Find where the given text appears and provide that cell's center as [X, Y] coordinate. 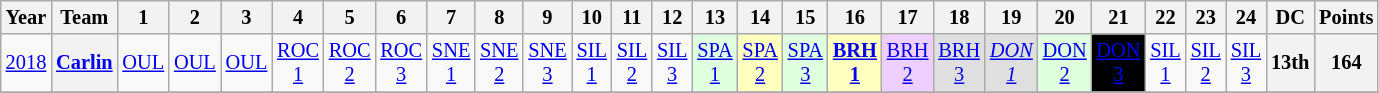
SPA2 [760, 63]
21 [1119, 17]
23 [1206, 17]
Year [26, 17]
ROC2 [350, 63]
DON3 [1119, 63]
SPA1 [714, 63]
24 [1246, 17]
12 [672, 17]
164 [1346, 63]
19 [1012, 17]
7 [451, 17]
Points [1346, 17]
BRH2 [908, 63]
3 [247, 17]
Team [84, 17]
Carlin [84, 63]
13 [714, 17]
4 [298, 17]
2 [195, 17]
13th [1290, 63]
15 [806, 17]
1 [143, 17]
DON1 [1012, 63]
SNE2 [499, 63]
18 [959, 17]
9 [547, 17]
ROC1 [298, 63]
DC [1290, 17]
5 [350, 17]
16 [855, 17]
SPA3 [806, 63]
2018 [26, 63]
BRH1 [855, 63]
SNE1 [451, 63]
14 [760, 17]
20 [1065, 17]
SNE3 [547, 63]
17 [908, 17]
11 [632, 17]
DON2 [1065, 63]
6 [401, 17]
10 [592, 17]
22 [1165, 17]
8 [499, 17]
ROC3 [401, 63]
BRH3 [959, 63]
